From the cell containing the given text, extract its center point as [X, Y] coordinate. 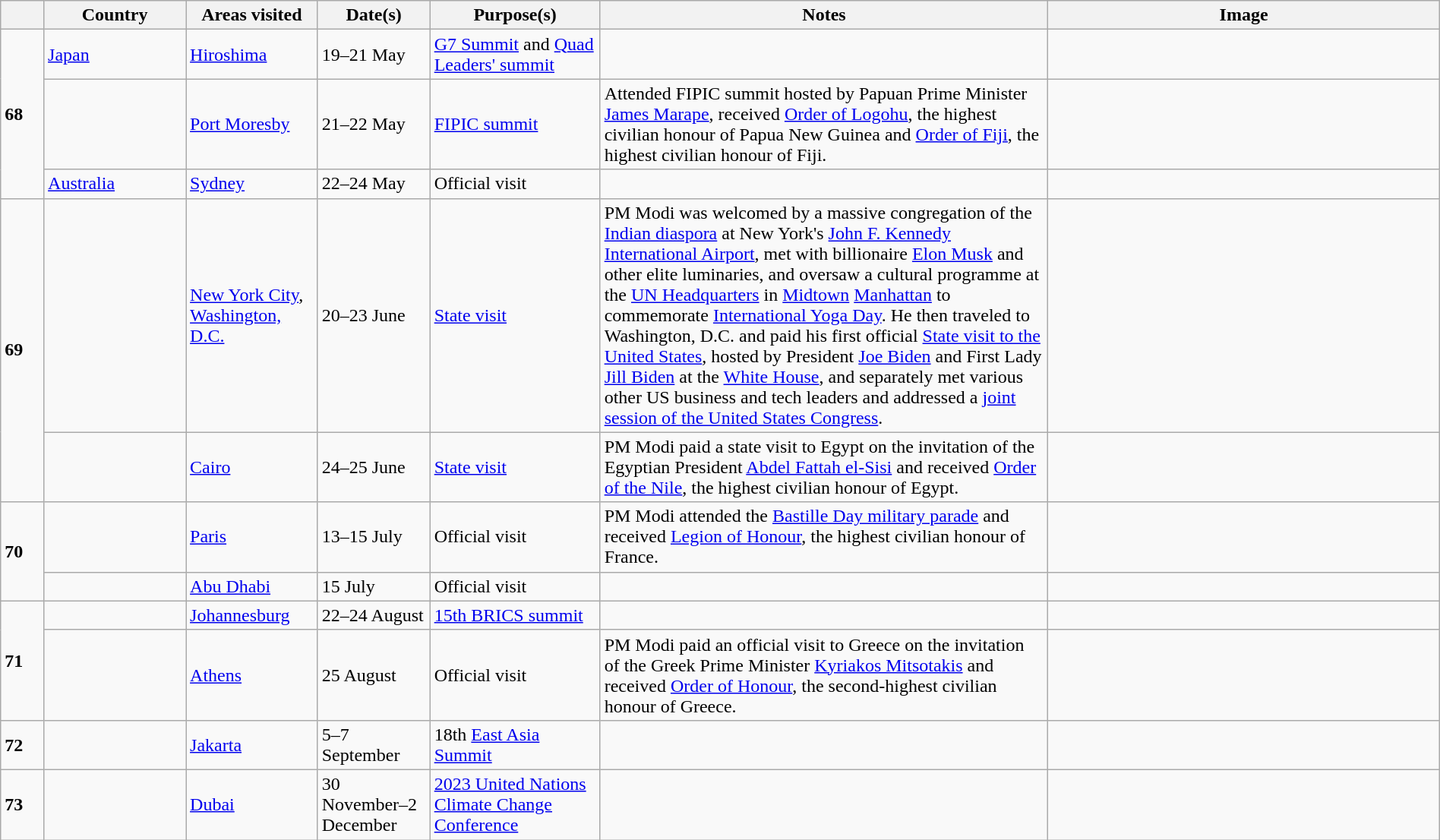
FIPIC summit [515, 125]
21–22 May [374, 125]
Image [1244, 15]
Sydney [252, 184]
19–21 May [374, 55]
20–23 June [374, 315]
Abu Dhabi [252, 586]
Date(s) [374, 15]
Jakarta [252, 744]
72 [23, 744]
15th BRICS summit [515, 615]
69 [23, 350]
18th East Asia Summit [515, 744]
Areas visited [252, 15]
Country [115, 15]
Port Moresby [252, 125]
Australia [115, 184]
PM Modi attended the Bastille Day military parade and received Legion of Honour, the highest civilian honour of France. [824, 537]
15 July [374, 586]
71 [23, 661]
70 [23, 551]
Cairo [252, 467]
5–7 September [374, 744]
Hiroshima [252, 55]
Japan [115, 55]
New York City, Washington, D.C. [252, 315]
Purpose(s) [515, 15]
73 [23, 804]
13–15 July [374, 537]
25 August [374, 674]
22–24 May [374, 184]
22–24 August [374, 615]
30 November–2 December [374, 804]
68 [23, 114]
G7 Summit and Quad Leaders' summit [515, 55]
Dubai [252, 804]
Johannesburg [252, 615]
Notes [824, 15]
Paris [252, 537]
2023 United Nations Climate Change Conference [515, 804]
Athens [252, 674]
24–25 June [374, 467]
